Determine the [x, y] coordinate at the center of the cell enclosing the given text.  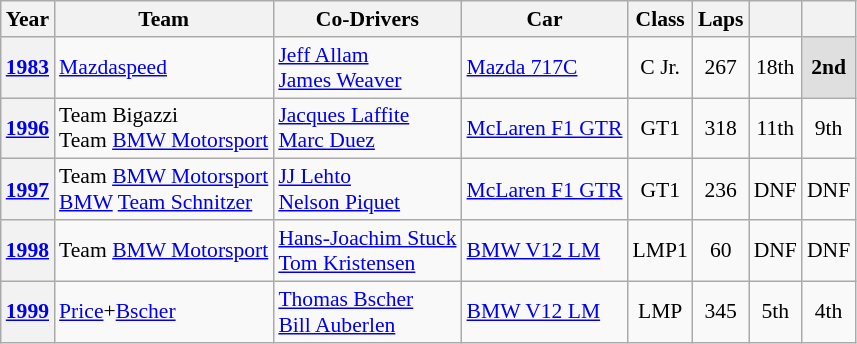
Laps [721, 19]
11th [776, 128]
318 [721, 128]
Hans-Joachim Stuck Tom Kristensen [367, 250]
Thomas Bscher Bill Auberlen [367, 312]
Mazdaspeed [164, 68]
5th [776, 312]
Team [164, 19]
9th [828, 128]
1999 [28, 312]
Team Bigazzi Team BMW Motorsport [164, 128]
Jeff Allam James Weaver [367, 68]
Team BMW Motorsport BMW Team Schnitzer [164, 190]
Car [545, 19]
1998 [28, 250]
1997 [28, 190]
LMP1 [660, 250]
Class [660, 19]
LMP [660, 312]
1983 [28, 68]
267 [721, 68]
C Jr. [660, 68]
Mazda 717C [545, 68]
1996 [28, 128]
345 [721, 312]
JJ Lehto Nelson Piquet [367, 190]
18th [776, 68]
236 [721, 190]
2nd [828, 68]
4th [828, 312]
Jacques Laffite Marc Duez [367, 128]
Team BMW Motorsport [164, 250]
Co-Drivers [367, 19]
60 [721, 250]
Year [28, 19]
Price+Bscher [164, 312]
